Provide the (X, Y) coordinate of the cell's center where the given text is located.  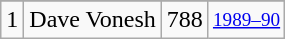
1 (12, 20)
788 (184, 20)
Dave Vonesh (93, 20)
1989–90 (246, 20)
